Detect which cell encompasses the target text, then output its (X, Y) center coordinate. 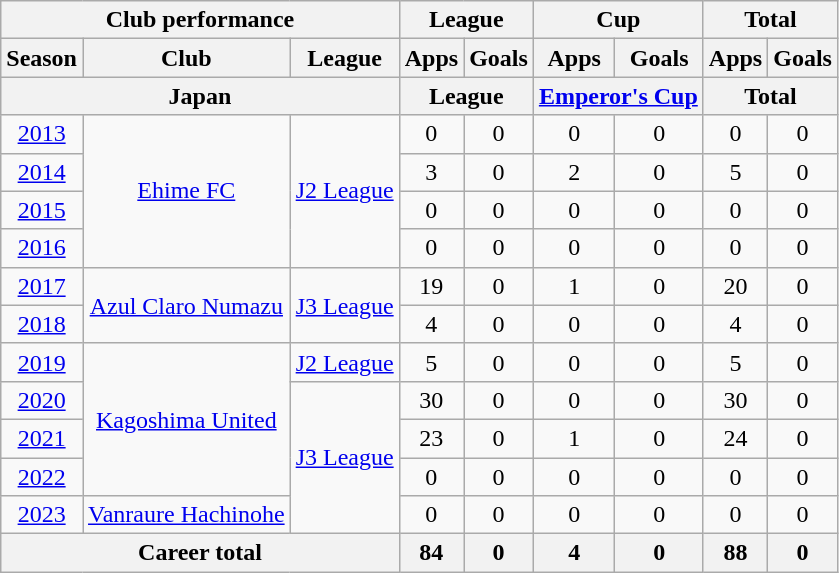
88 (735, 553)
Season (42, 58)
Ehime FC (186, 191)
2017 (42, 286)
2016 (42, 248)
2 (574, 172)
2018 (42, 324)
20 (735, 286)
2019 (42, 362)
2021 (42, 438)
24 (735, 438)
84 (431, 553)
3 (431, 172)
Vanraure Hachinohe (186, 515)
23 (431, 438)
19 (431, 286)
Japan (200, 96)
Club performance (200, 20)
2020 (42, 400)
Azul Claro Numazu (186, 305)
2014 (42, 172)
Cup (618, 20)
Club (186, 58)
Kagoshima United (186, 419)
2023 (42, 515)
Emperor's Cup (618, 96)
Career total (200, 553)
2013 (42, 134)
2015 (42, 210)
2022 (42, 477)
